Search for the cell housing the specified text and yield its [x, y] center coordinate. 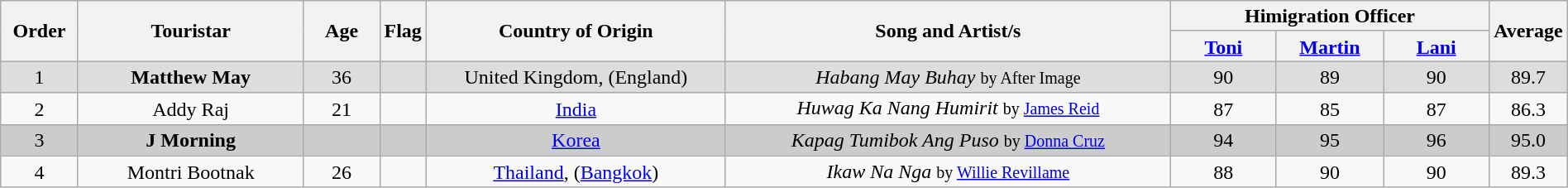
Song and Artist/s [948, 31]
Matthew May [190, 77]
1 [40, 77]
Korea [576, 140]
89.3 [1528, 171]
94 [1223, 140]
95.0 [1528, 140]
4 [40, 171]
Country of Origin [576, 31]
Martin [1330, 46]
96 [1437, 140]
21 [342, 108]
United Kingdom, (England) [576, 77]
89 [1330, 77]
Order [40, 31]
26 [342, 171]
Age [342, 31]
Montri Bootnak [190, 171]
J Morning [190, 140]
Average [1528, 31]
Ikaw Na Nga by Willie Revillame [948, 171]
Touristar [190, 31]
86.3 [1528, 108]
Thailand, (Bangkok) [576, 171]
95 [1330, 140]
India [576, 108]
Toni [1223, 46]
Kapag Tumibok Ang Puso by Donna Cruz [948, 140]
3 [40, 140]
85 [1330, 108]
88 [1223, 171]
89.7 [1528, 77]
Flag [403, 31]
Lani [1437, 46]
Himigration Officer [1330, 17]
2 [40, 108]
Huwag Ka Nang Humirit by James Reid [948, 108]
Addy Raj [190, 108]
Habang May Buhay by After Image [948, 77]
36 [342, 77]
